Return the (x, y) coordinate for the center point of the cell that contains the specified text.  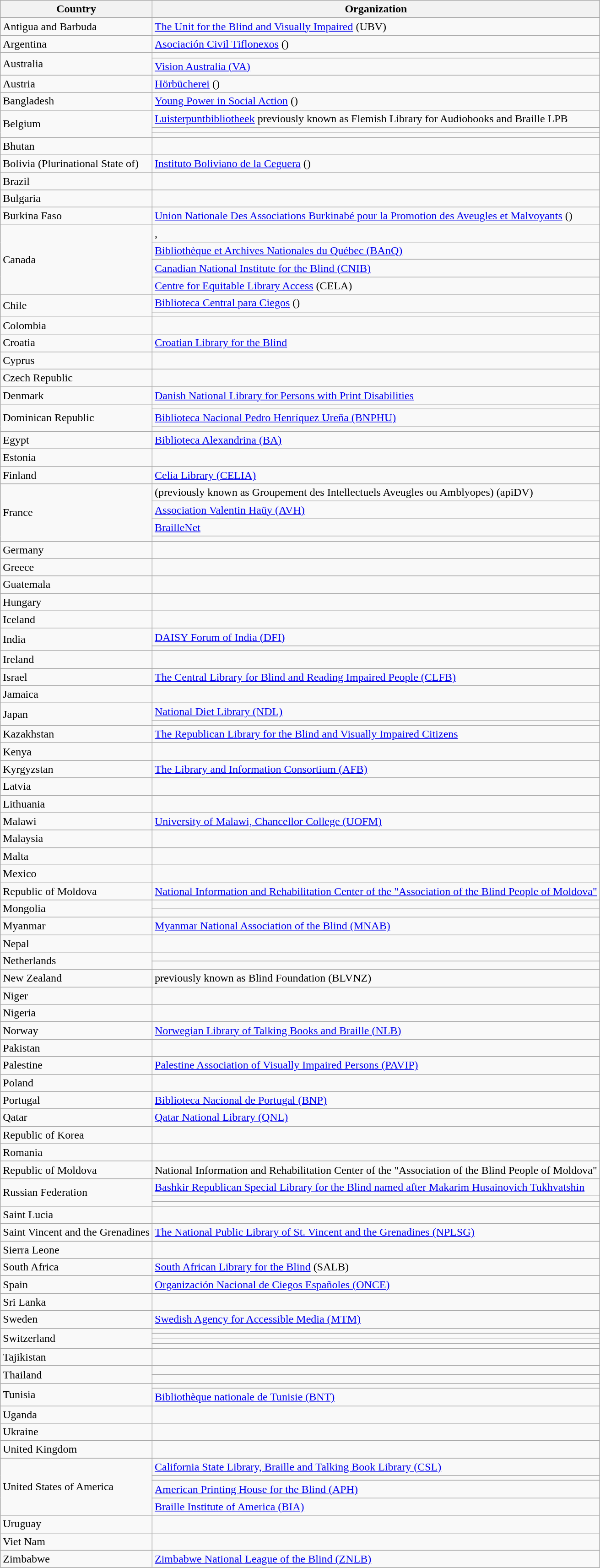
Organization (376, 9)
Croatia (76, 343)
Egypt (76, 440)
Finland (76, 475)
DAISY Forum of India (DFI) (376, 637)
Union Nationale Des Associations Burkinabé pour la Promotion des Aveugles et Malvoyants () (376, 216)
Cyprus (76, 360)
Kazakhstan (76, 734)
Bibliothèque et Archives Nationales du Québec (BAnQ) (376, 251)
Sierra Leone (76, 1250)
New Zealand (76, 978)
Mexico (76, 874)
Thailand (76, 1374)
Burkina Faso (76, 216)
Belgium (76, 124)
Malawi (76, 821)
Norway (76, 1031)
Pakistan (76, 1048)
Malta (76, 856)
Asociación Civil Tiflonexos () (376, 44)
Romania (76, 1152)
Brazil (76, 181)
The Unit for the Blind and Visually Impaired (UBV) (376, 27)
United States of America (76, 1487)
Young Power in Social Action () (376, 101)
Colombia (76, 326)
India (76, 639)
Spain (76, 1285)
Canadian National Institute for the Blind (CNIB) (376, 268)
Israel (76, 677)
United Kingdom (76, 1449)
South African Library for the Blind (SALB) (376, 1267)
Organización Nacional de Ciegos Españoles (ONCE) (376, 1285)
Uganda (76, 1414)
Association Valentin Haüy (AVH) (376, 510)
The Library and Information Consortium (AFB) (376, 769)
Japan (76, 714)
Vision Australia (VA) (376, 66)
Viet Nam (76, 1541)
Bolivia (Plurinational State of) (76, 163)
Germany (76, 550)
Sri Lanka (76, 1302)
Nigeria (76, 1013)
Biblioteca Central para Ciegos () (376, 303)
Norwegian Library of Talking Books and Braille (NLB) (376, 1031)
Celia Library (CELIA) (376, 475)
Niger (76, 996)
Myanmar (76, 926)
National Diet Library (NDL) (376, 712)
Nepal (76, 944)
Country (76, 9)
Denmark (76, 395)
Estonia (76, 458)
South Africa (76, 1267)
Argentina (76, 44)
Saint Lucia (76, 1215)
Mongolia (76, 908)
Guatemala (76, 585)
Palestine (76, 1065)
Jamaica (76, 694)
Hungary (76, 602)
Bashkir Republican Special Library for the Blind named after Makarim Husainovich Tukhvatshin (376, 1187)
Austria (76, 84)
Switzerland (76, 1338)
, (376, 233)
Ireland (76, 659)
Bulgaria (76, 199)
Czech Republic (76, 378)
Palestine Association of Visually Impaired Persons (PAVIP) (376, 1065)
Bangladesh (76, 101)
previously known as Blind Foundation (BLVNZ) (376, 978)
Antigua and Barbuda (76, 27)
University of Malawi, Chancellor College (UOFM) (376, 821)
Braille Institute of America (BIA) (376, 1507)
California State Library, Braille and Talking Book Library (CSL) (376, 1467)
France (76, 513)
Saint Vincent and the Grenadines (76, 1232)
Biblioteca Alexandrina (BA) (376, 440)
Australia (76, 64)
Uruguay (76, 1524)
Bhutan (76, 146)
Netherlands (76, 961)
Iceland (76, 619)
Dominican Republic (76, 418)
Malaysia (76, 839)
Greece (76, 567)
Swedish Agency for Accessible Media (MTM) (376, 1319)
Russian Federation (76, 1192)
BrailleNet (376, 527)
Latvia (76, 787)
Zimbabwe (76, 1559)
Kenya (76, 752)
Tajikistan (76, 1357)
Sweden (76, 1319)
Poland (76, 1083)
The Republican Library for the Blind and Visually Impaired Citizens (376, 734)
Instituto Boliviano de la Ceguera () (376, 163)
Centre for Equitable Library Access (CELA) (376, 286)
Biblioteca Nacional de Portugal (BNP) (376, 1100)
Myanmar National Association of the Blind (MNAB) (376, 926)
Qatar National Library (QNL) (376, 1118)
Ukraine (76, 1432)
Canada (76, 260)
Bibliothèque nationale de Tunisie (BNT) (376, 1397)
Kyrgyzstan (76, 769)
The Central Library for Blind and Reading Impaired People (CLFB) (376, 677)
Lithuania (76, 804)
Tunisia (76, 1394)
The National Public Library of St. Vincent and the Grenadines (NPLSG) (376, 1232)
Qatar (76, 1118)
Zimbabwe National League of the Blind (ZNLB) (376, 1559)
(previously known as Groupement des Intellectuels Aveugles ou Amblyopes) (apiDV) (376, 493)
Luisterpuntbibliotheek previously known as Flemish Library for Audiobooks and Braille LPB (376, 119)
American Printing House for the Blind (APH) (376, 1489)
Republic of Korea (76, 1135)
Hörbücherei () (376, 84)
Portugal (76, 1100)
Biblioteca Nacional Pedro Henríquez Ureña (BNPHU) (376, 418)
Croatian Library for the Blind (376, 343)
Danish National Library for Persons with Print Disabilities (376, 395)
Chile (76, 306)
